Capture the cell that displays the provided text and extract its (x, y) central coordinate. 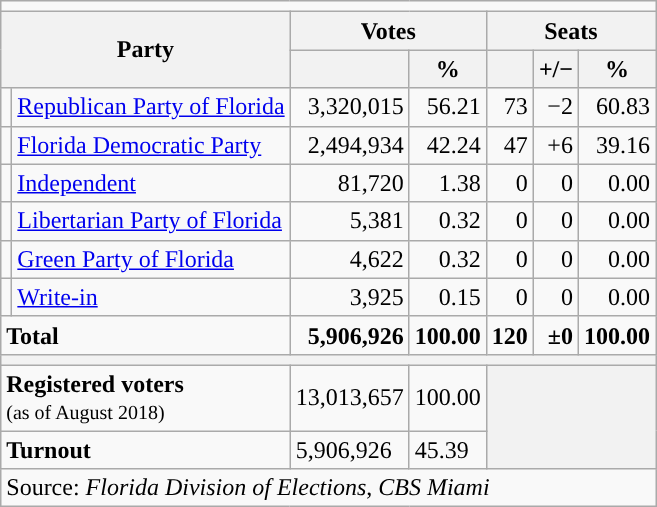
60.83 (616, 107)
Registered voters(as of August 2018) (146, 398)
56.21 (448, 107)
+/− (556, 69)
Total (146, 335)
2,494,934 (350, 145)
42.24 (448, 145)
Florida Democratic Party (151, 145)
45.39 (448, 449)
Write-in (151, 297)
Source: Florida Division of Elections, CBS Miami (328, 488)
3,320,015 (350, 107)
+6 (556, 145)
3,925 (350, 297)
−2 (556, 107)
73 (510, 107)
13,013,657 (350, 398)
Independent (151, 183)
Turnout (146, 449)
4,622 (350, 259)
Votes (388, 31)
Party (146, 50)
47 (510, 145)
Libertarian Party of Florida (151, 221)
1.38 (448, 183)
Seats (570, 31)
39.16 (616, 145)
5,381 (350, 221)
±0 (556, 335)
Green Party of Florida (151, 259)
Republican Party of Florida (151, 107)
0.15 (448, 297)
81,720 (350, 183)
120 (510, 335)
